Locate the cell with the specified text and output its (x, y) center coordinate. 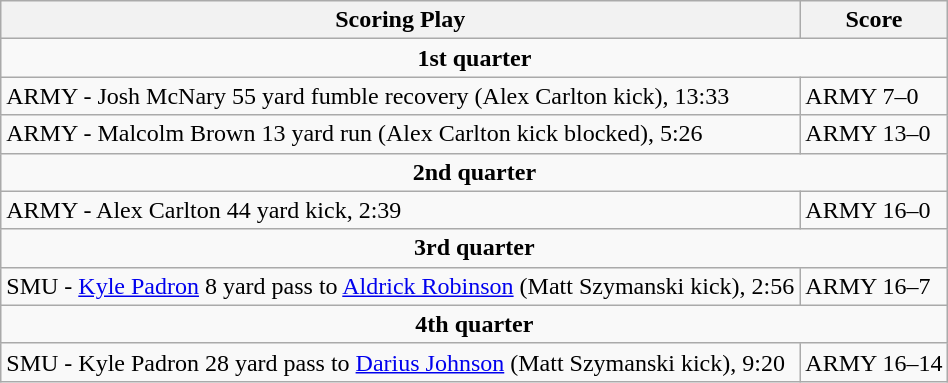
1st quarter (474, 58)
ARMY - Alex Carlton 44 yard kick, 2:39 (400, 210)
ARMY - Malcolm Brown 13 yard run (Alex Carlton kick blocked), 5:26 (400, 134)
SMU - Kyle Padron 28 yard pass to Darius Johnson (Matt Szymanski kick), 9:20 (400, 362)
3rd quarter (474, 248)
ARMY 16–0 (874, 210)
ARMY 13–0 (874, 134)
SMU - Kyle Padron 8 yard pass to Aldrick Robinson (Matt Szymanski kick), 2:56 (400, 286)
Scoring Play (400, 20)
ARMY 16–14 (874, 362)
ARMY - Josh McNary 55 yard fumble recovery (Alex Carlton kick), 13:33 (400, 96)
ARMY 7–0 (874, 96)
Score (874, 20)
ARMY 16–7 (874, 286)
4th quarter (474, 324)
2nd quarter (474, 172)
